Detect which cell encompasses the target text, then output its (x, y) center coordinate. 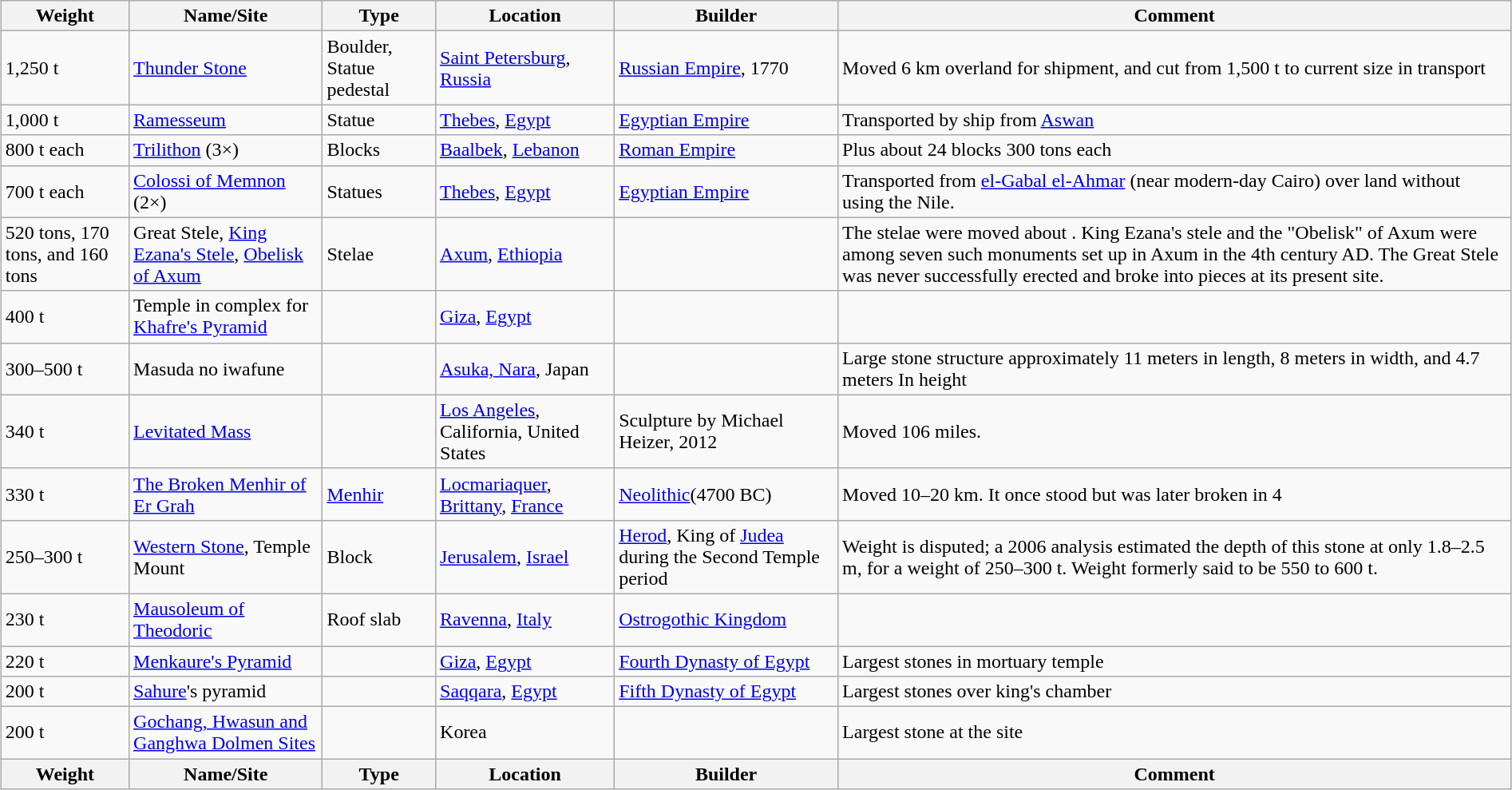
Transported by ship from Aswan (1175, 120)
Neolithic(4700 BC) (726, 494)
1,250 t (65, 68)
Menkaure's Pyramid (226, 661)
Masuda no iwafune (226, 369)
Moved 6 km overland for shipment, and cut from 1,500 t to current size in transport (1175, 68)
Saint Petersburg, Russia (525, 68)
Fourth Dynasty of Egypt (726, 661)
Herod, King of Judea during the Second Temple period (726, 557)
Stelae (379, 254)
Thunder Stone (226, 68)
Boulder, Statue pedestal (379, 68)
Roof slab (379, 620)
Statue (379, 120)
400 t (65, 316)
Moved 106 miles. (1175, 431)
The Broken Menhir of Er Grah (226, 494)
230 t (65, 620)
Sculpture by Michael Heizer, 2012 (726, 431)
Largest stones over king's chamber (1175, 692)
Russian Empire, 1770 (726, 68)
Jerusalem, Israel (525, 557)
Plus about 24 blocks 300 tons each (1175, 150)
Blocks (379, 150)
Roman Empire (726, 150)
Sahure's pyramid (226, 692)
Gochang, Hwasun and Ganghwa Dolmen Sites (226, 733)
Mausoleum of Theodoric (226, 620)
340 t (65, 431)
Asuka, Nara, Japan (525, 369)
Axum, Ethiopia (525, 254)
Colossi of Memnon (2×) (226, 192)
Menhir (379, 494)
Western Stone, Temple Mount (226, 557)
Block (379, 557)
Ravenna, Italy (525, 620)
330 t (65, 494)
Largest stones in mortuary temple (1175, 661)
Los Angeles, California, United States (525, 431)
Great Stele, King Ezana's Stele, Obelisk of Axum (226, 254)
Korea (525, 733)
Temple in complex for Khafre's Pyramid (226, 316)
Largest stone at the site (1175, 733)
Transported from el-Gabal el-Ahmar (near modern-day Cairo) over land without using the Nile. (1175, 192)
700 t each (65, 192)
Large stone structure approximately 11 meters in length, 8 meters in width, and 4.7 meters In height (1175, 369)
520 tons, 170 tons, and 160 tons (65, 254)
220 t (65, 661)
Moved 10–20 km. It once stood but was later broken in 4 (1175, 494)
Statues (379, 192)
Levitated Mass (226, 431)
Saqqara, Egypt (525, 692)
Ramesseum (226, 120)
1,000 t (65, 120)
300–500 t (65, 369)
250–300 t (65, 557)
Ostrogothic Kingdom (726, 620)
Locmariaquer, Brittany, France (525, 494)
800 t each (65, 150)
Baalbek, Lebanon (525, 150)
Trilithon (3×) (226, 150)
Fifth Dynasty of Egypt (726, 692)
